Scan for the cell matching the given text and deliver its [x, y] coordinate at center. 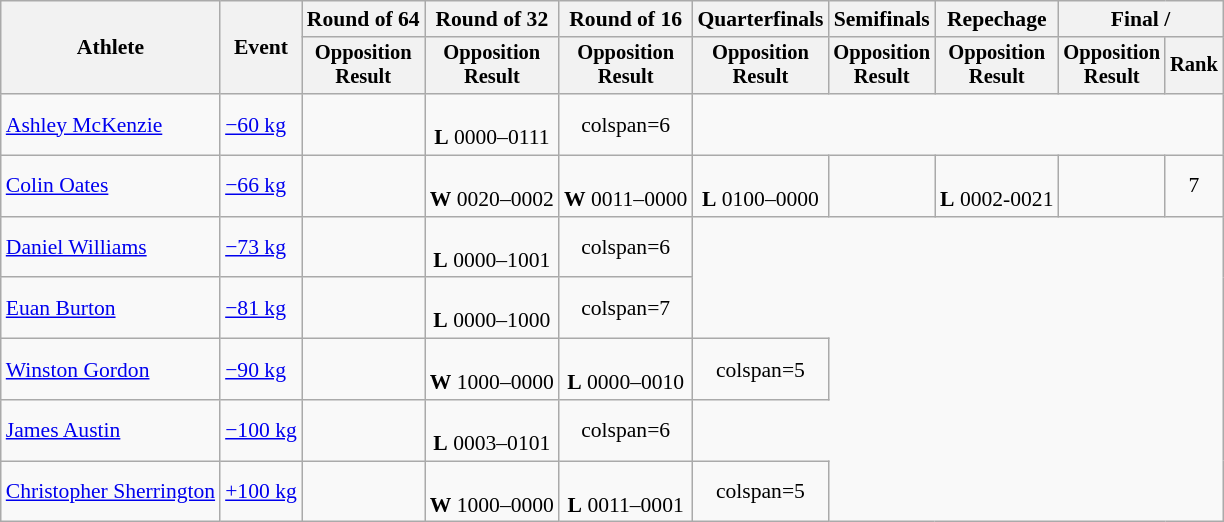
L 0002-0021 [996, 186]
Colin Oates [110, 186]
Winston Gordon [110, 370]
W 0020–0002 [492, 186]
Daniel Williams [110, 248]
−60 kg [261, 124]
Round of 32 [492, 19]
Euan Burton [110, 308]
7 [1194, 186]
L 0000–0111 [492, 124]
W 0011–0000 [626, 186]
Ashley McKenzie [110, 124]
Round of 64 [364, 19]
L 0003–0101 [492, 430]
L 0100–0000 [760, 186]
Quarterfinals [760, 19]
L 0000–1001 [492, 248]
Repechage [996, 19]
−66 kg [261, 186]
colspan=7 [626, 308]
James Austin [110, 430]
Christopher Sherrington [110, 492]
−73 kg [261, 248]
L 0011–0001 [626, 492]
−100 kg [261, 430]
Rank [1194, 66]
L 0000–1000 [492, 308]
L 0000–0010 [626, 370]
Event [261, 48]
Semifinals [882, 19]
−90 kg [261, 370]
Final / [1140, 19]
−81 kg [261, 308]
Round of 16 [626, 19]
+100 kg [261, 492]
Athlete [110, 48]
